Locate the cell with the specified text and output its (X, Y) center coordinate. 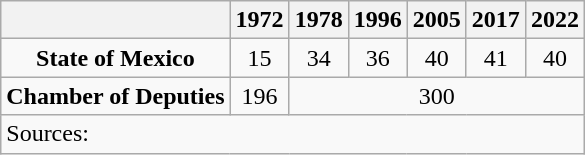
2022 (554, 20)
2005 (436, 20)
1972 (260, 20)
196 (260, 96)
State of Mexico (116, 58)
36 (378, 58)
Chamber of Deputies (116, 96)
1978 (318, 20)
Sources: (293, 134)
34 (318, 58)
15 (260, 58)
41 (496, 58)
2017 (496, 20)
300 (436, 96)
1996 (378, 20)
